Scan for the cell matching the given text and deliver its (X, Y) coordinate at center. 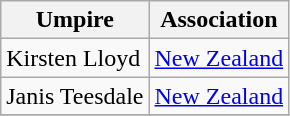
Janis Teesdale (75, 96)
Umpire (75, 20)
Kirsten Lloyd (75, 58)
Association (219, 20)
